Locate the cell with the specified text and output its (x, y) center coordinate. 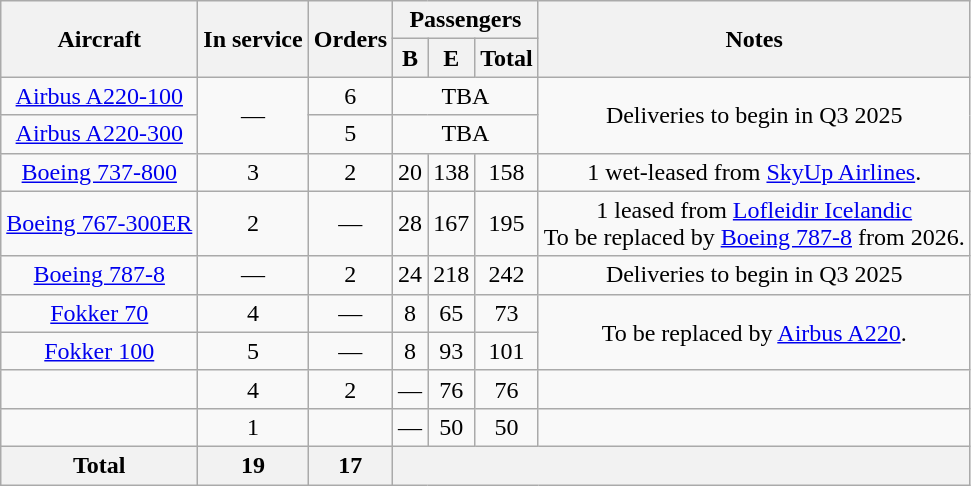
93 (452, 351)
Aircraft (100, 39)
17 (350, 465)
28 (410, 224)
138 (452, 172)
3 (253, 172)
65 (452, 313)
B (410, 58)
Boeing 737-800 (100, 172)
218 (452, 275)
73 (507, 313)
Fokker 70 (100, 313)
E (452, 58)
Airbus A220-100 (100, 96)
In service (253, 39)
Orders (350, 39)
19 (253, 465)
24 (410, 275)
101 (507, 351)
158 (507, 172)
1 (253, 427)
Passengers (466, 20)
Fokker 100 (100, 351)
20 (410, 172)
6 (350, 96)
1 leased from Lofleidir IcelandicTo be replaced by Boeing 787-8 from 2026. (754, 224)
To be replaced by Airbus A220. (754, 332)
Airbus A220-300 (100, 134)
Boeing 787-8 (100, 275)
Boeing 767-300ER (100, 224)
195 (507, 224)
1 wet-leased from SkyUp Airlines. (754, 172)
Notes (754, 39)
242 (507, 275)
167 (452, 224)
